Locate the cell with the specified text and output its [X, Y] center coordinate. 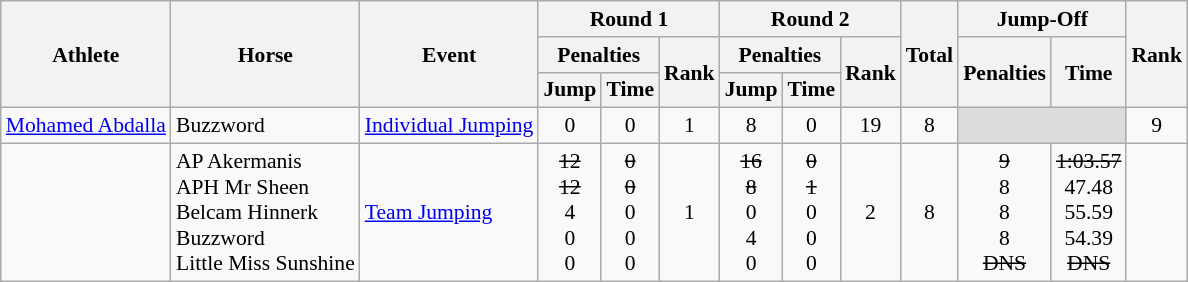
Athlete [86, 54]
Jump-Off [1042, 19]
Buzzword [266, 126]
1:03.5747.4855.5954.39DNS [1088, 213]
Round 2 [810, 19]
Team Jumping [450, 213]
168040 [752, 213]
01000 [812, 213]
Mohamed Abdalla [86, 126]
Horse [266, 54]
19 [870, 126]
9888DNS [1004, 213]
1212400 [570, 213]
Round 1 [628, 19]
9 [1156, 126]
Total [930, 54]
AP AkermanisAPH Mr SheenBelcam HinnerkBuzzwordLittle Miss Sunshine [266, 213]
Event [450, 54]
00000 [630, 213]
2 [870, 213]
Individual Jumping [450, 126]
